Search for the cell housing the specified text and yield its (x, y) center coordinate. 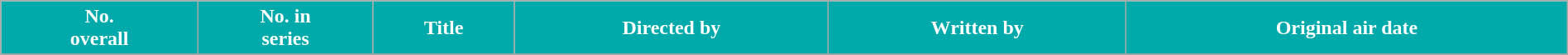
Title (443, 28)
Original air date (1347, 28)
No. inseries (285, 28)
No. overall (99, 28)
Written by (978, 28)
Directed by (672, 28)
